Scan for the cell matching the given text and deliver its (x, y) coordinate at center. 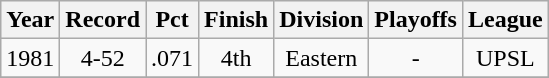
Finish (236, 20)
.071 (172, 58)
League (505, 20)
1981 (30, 58)
4-52 (103, 58)
Pct (172, 20)
- (416, 58)
Playoffs (416, 20)
Division (322, 20)
Record (103, 20)
Eastern (322, 58)
Year (30, 20)
4th (236, 58)
UPSL (505, 58)
